Extract the [X, Y] coordinate from the center of the cell holding the provided text.  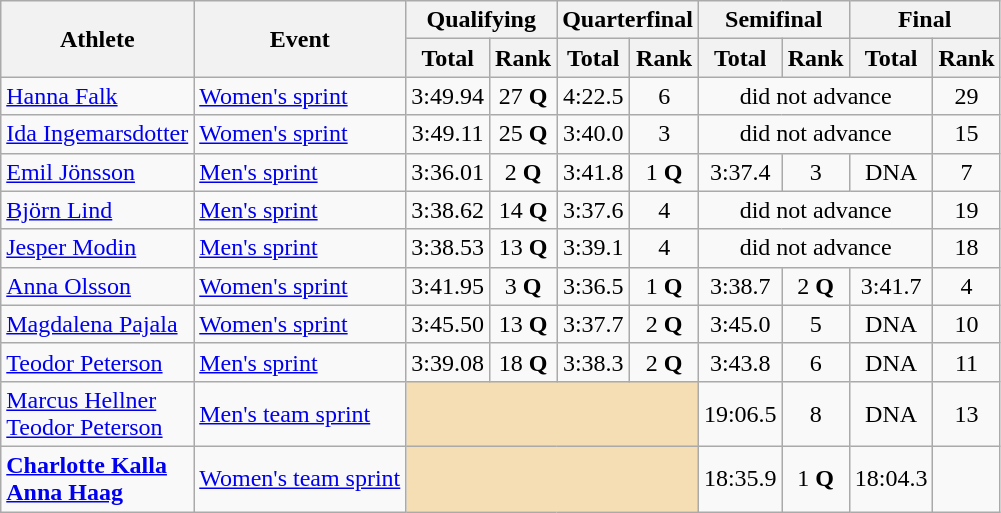
Emil Jönsson [98, 172]
15 [966, 134]
10 [966, 324]
3:39.1 [594, 248]
18:04.3 [891, 478]
3:49.94 [448, 96]
11 [966, 362]
3:40.0 [594, 134]
14 Q [524, 210]
3 Q [524, 286]
3:41.8 [594, 172]
3:38.3 [594, 362]
27 Q [524, 96]
3:45.0 [740, 324]
3:37.4 [740, 172]
Teodor Peterson [98, 362]
Hanna Falk [98, 96]
Marcus HellnerTeodor Peterson [98, 414]
8 [816, 414]
3:41.7 [891, 286]
5 [816, 324]
Women's team sprint [300, 478]
3:41.95 [448, 286]
3:43.8 [740, 362]
25 Q [524, 134]
Athlete [98, 39]
3:36.5 [594, 286]
4:22.5 [594, 96]
3:37.6 [594, 210]
Ida Ingemarsdotter [98, 134]
3:38.62 [448, 210]
18 Q [524, 362]
3:45.50 [448, 324]
18:35.9 [740, 478]
Anna Olsson [98, 286]
19:06.5 [740, 414]
Magdalena Pajala [98, 324]
3:39.08 [448, 362]
Final [924, 20]
19 [966, 210]
3:38.53 [448, 248]
Event [300, 39]
Qualifying [482, 20]
Semifinal [774, 20]
Charlotte KallaAnna Haag [98, 478]
3:49.11 [448, 134]
Quarterfinal [628, 20]
3:38.7 [740, 286]
18 [966, 248]
3:36.01 [448, 172]
29 [966, 96]
3:37.7 [594, 324]
7 [966, 172]
Jesper Modin [98, 248]
Men's team sprint [300, 414]
Björn Lind [98, 210]
13 [966, 414]
